Output the [X, Y] coordinate of the center of the cell containing the given text.  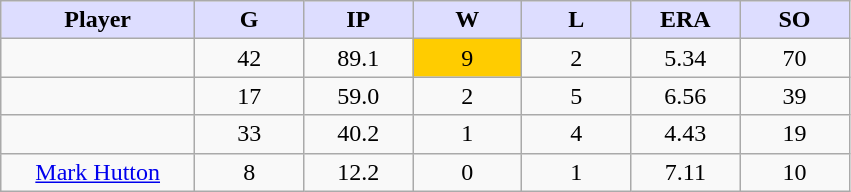
ERA [686, 20]
5 [576, 96]
33 [250, 134]
5.34 [686, 58]
4 [576, 134]
W [468, 20]
42 [250, 58]
7.11 [686, 172]
8 [250, 172]
39 [794, 96]
0 [468, 172]
9 [468, 58]
IP [358, 20]
12.2 [358, 172]
40.2 [358, 134]
L [576, 20]
17 [250, 96]
59.0 [358, 96]
Mark Hutton [98, 172]
SO [794, 20]
6.56 [686, 96]
70 [794, 58]
19 [794, 134]
4.43 [686, 134]
Player [98, 20]
89.1 [358, 58]
10 [794, 172]
G [250, 20]
